Return the (x, y) coordinate for the center point of the cell that contains the specified text.  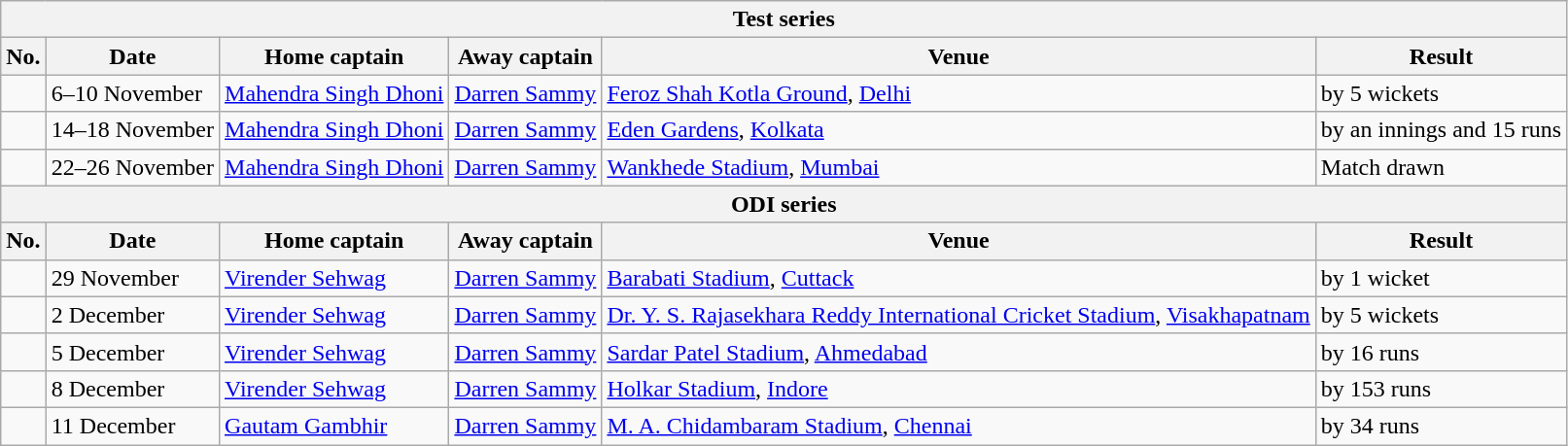
ODI series (784, 204)
Barabati Stadium, Cuttack (958, 278)
Test series (784, 19)
8 December (132, 389)
by 34 runs (1441, 426)
Wankhede Stadium, Mumbai (958, 167)
Dr. Y. S. Rajasekhara Reddy International Cricket Stadium, Visakhapatnam (958, 315)
by an innings and 15 runs (1441, 130)
14–18 November (132, 130)
Gautam Gambhir (334, 426)
by 1 wicket (1441, 278)
Match drawn (1441, 167)
by 153 runs (1441, 389)
11 December (132, 426)
M. A. Chidambaram Stadium, Chennai (958, 426)
by 16 runs (1441, 352)
Sardar Patel Stadium, Ahmedabad (958, 352)
Feroz Shah Kotla Ground, Delhi (958, 93)
Eden Gardens, Kolkata (958, 130)
5 December (132, 352)
Holkar Stadium, Indore (958, 389)
29 November (132, 278)
6–10 November (132, 93)
2 December (132, 315)
22–26 November (132, 167)
